Return the (x, y) coordinate for the center point of the cell that contains the specified text.  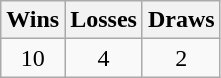
Losses (104, 20)
2 (181, 58)
Draws (181, 20)
4 (104, 58)
10 (33, 58)
Wins (33, 20)
